Search for the cell housing the specified text and yield its [x, y] center coordinate. 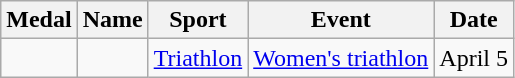
Event [341, 20]
Women's triathlon [341, 58]
Triathlon [198, 58]
Name [112, 20]
Sport [198, 20]
Date [474, 20]
April 5 [474, 58]
Medal [39, 20]
